For the text-containing cell, return its midpoint in [x, y] coordinate format. 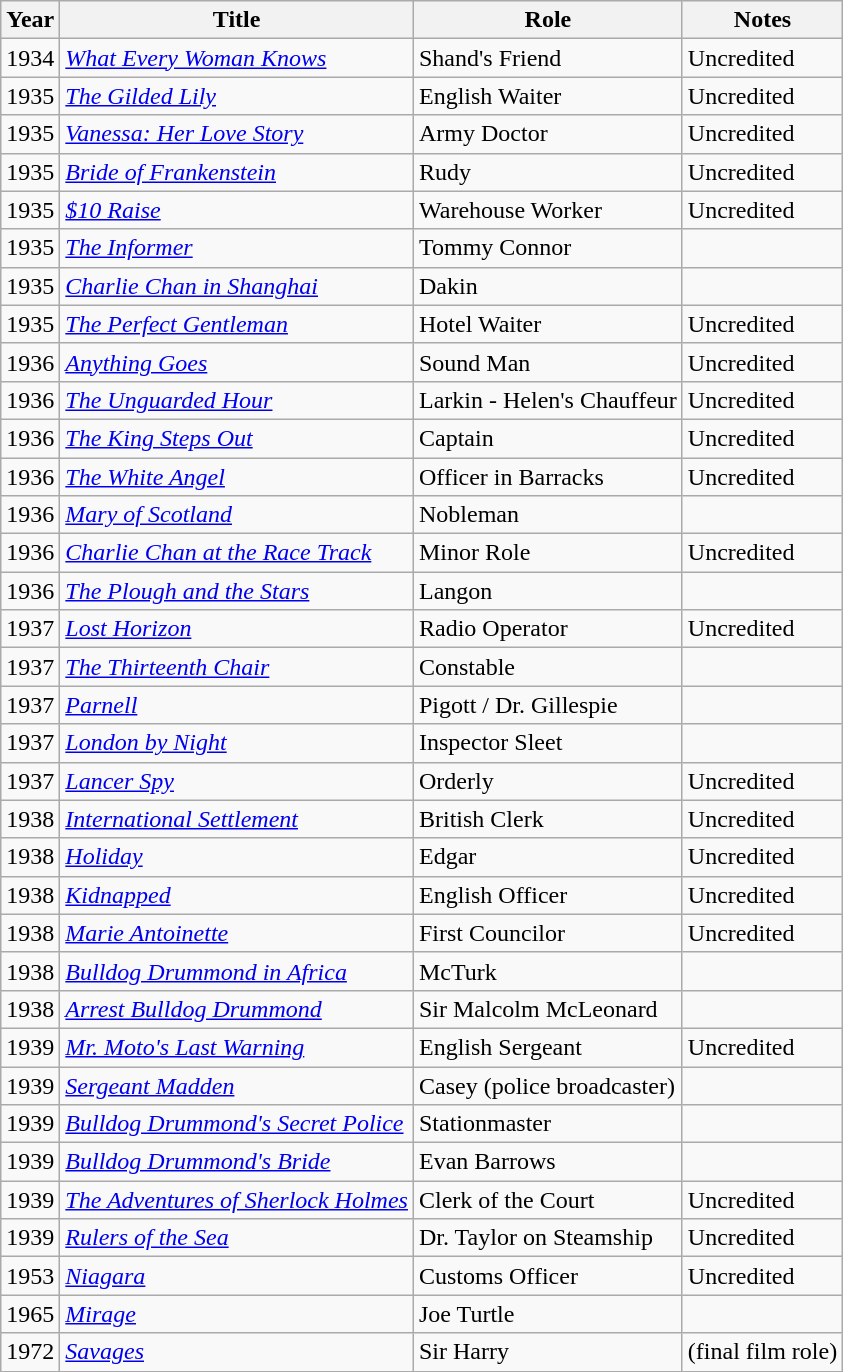
Year [30, 20]
Mr. Moto's Last Warning [237, 1047]
English Officer [548, 895]
Edgar [548, 857]
The Adventures of Sherlock Holmes [237, 1200]
Sergeant Madden [237, 1085]
(final film role) [762, 1352]
Army Doctor [548, 134]
Joe Turtle [548, 1314]
Holiday [237, 857]
Langon [548, 591]
The White Angel [237, 477]
1972 [30, 1352]
Rulers of the Sea [237, 1238]
Hotel Waiter [548, 324]
Lancer Spy [237, 781]
Notes [762, 20]
Title [237, 20]
$10 Raise [237, 210]
Nobleman [548, 515]
Captain [548, 438]
Bulldog Drummond's Bride [237, 1162]
Pigott / Dr. Gillespie [548, 705]
Anything Goes [237, 362]
McTurk [548, 971]
Officer in Barracks [548, 477]
The Gilded Lily [237, 96]
English Sergeant [548, 1047]
London by Night [237, 743]
Savages [237, 1352]
The Plough and the Stars [237, 591]
Parnell [237, 705]
1934 [30, 58]
The Unguarded Hour [237, 400]
Sir Harry [548, 1352]
Stationmaster [548, 1124]
Orderly [548, 781]
The King Steps Out [237, 438]
Radio Operator [548, 629]
Minor Role [548, 553]
The Informer [237, 248]
Tommy Connor [548, 248]
Constable [548, 667]
What Every Woman Knows [237, 58]
Clerk of the Court [548, 1200]
Casey (police broadcaster) [548, 1085]
The Thirteenth Chair [237, 667]
Shand's Friend [548, 58]
Evan Barrows [548, 1162]
Larkin - Helen's Chauffeur [548, 400]
Kidnapped [237, 895]
Niagara [237, 1276]
Mirage [237, 1314]
The Perfect Gentleman [237, 324]
Dakin [548, 286]
Vanessa: Her Love Story [237, 134]
Bulldog Drummond's Secret Police [237, 1124]
Warehouse Worker [548, 210]
1953 [30, 1276]
Charlie Chan at the Race Track [237, 553]
Inspector Sleet [548, 743]
Dr. Taylor on Steamship [548, 1238]
International Settlement [237, 819]
Rudy [548, 172]
Role [548, 20]
English Waiter [548, 96]
Sir Malcolm McLeonard [548, 1009]
Marie Antoinette [237, 933]
Lost Horizon [237, 629]
British Clerk [548, 819]
Mary of Scotland [237, 515]
First Councilor [548, 933]
Sound Man [548, 362]
Bulldog Drummond in Africa [237, 971]
Arrest Bulldog Drummond [237, 1009]
Charlie Chan in Shanghai [237, 286]
1965 [30, 1314]
Customs Officer [548, 1276]
Bride of Frankenstein [237, 172]
